Return [x, y] of the center of cell containing provided text 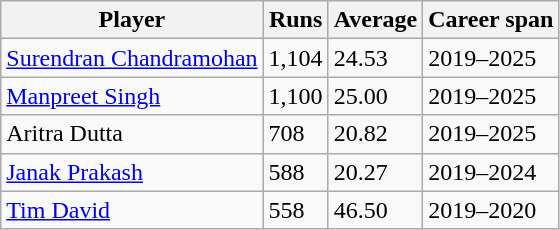
708 [296, 134]
Career span [491, 20]
Runs [296, 20]
20.82 [376, 134]
588 [296, 172]
1,104 [296, 58]
2019–2024 [491, 172]
Tim David [132, 210]
Player [132, 20]
24.53 [376, 58]
Janak Prakash [132, 172]
Aritra Dutta [132, 134]
Average [376, 20]
46.50 [376, 210]
558 [296, 210]
20.27 [376, 172]
Surendran Chandramohan [132, 58]
2019–2020 [491, 210]
1,100 [296, 96]
Manpreet Singh [132, 96]
25.00 [376, 96]
